Find where the given text appears and provide that cell's center as (X, Y) coordinate. 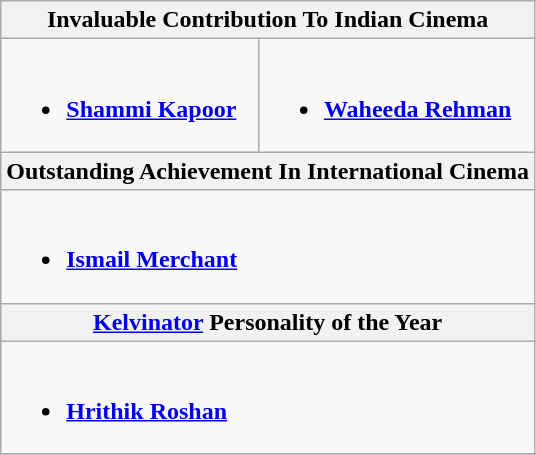
Waheeda Rehman (396, 96)
Outstanding Achievement In International Cinema (268, 171)
Ismail Merchant (268, 246)
Hrithik Roshan (268, 398)
Shammi Kapoor (130, 96)
Invaluable Contribution To Indian Cinema (268, 20)
Kelvinator Personality of the Year (268, 322)
